Identify which cell holds the provided text, then report its [x, y] central coordinate. 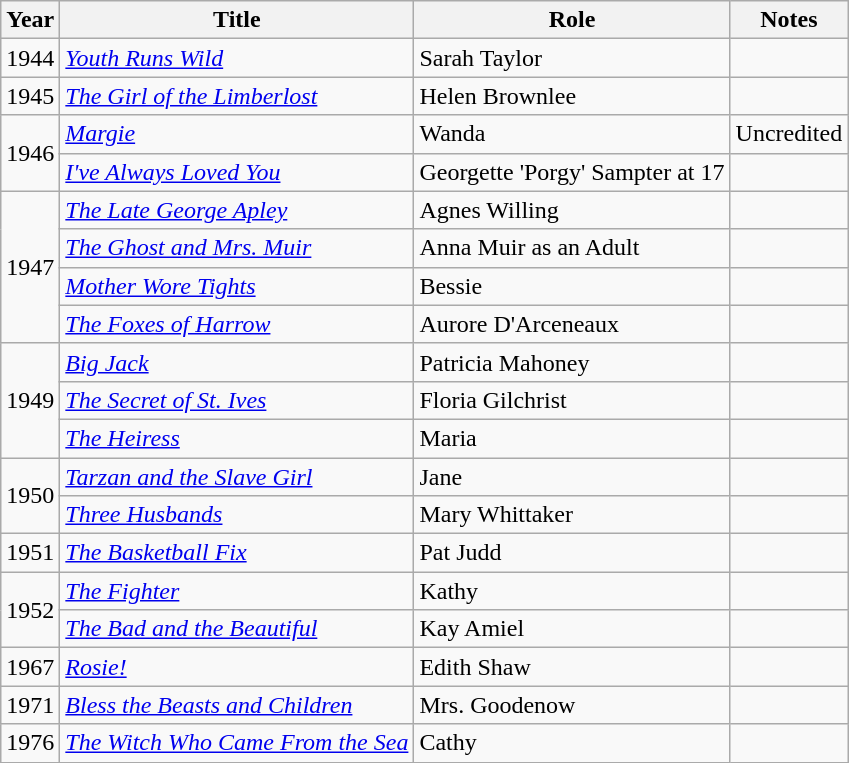
The Basketball Fix [237, 553]
Aurore D'Arceneaux [572, 324]
Jane [572, 477]
Maria [572, 438]
The Late George Apley [237, 210]
1950 [30, 496]
The Ghost and Mrs. Muir [237, 248]
The Foxes of Harrow [237, 324]
Mother Wore Tights [237, 286]
Patricia Mahoney [572, 362]
Bless the Beasts and Children [237, 705]
Edith Shaw [572, 667]
Three Husbands [237, 515]
Georgette 'Porgy' Sampter at 17 [572, 172]
Helen Brownlee [572, 96]
Kathy [572, 591]
Notes [789, 20]
Big Jack [237, 362]
Role [572, 20]
Margie [237, 134]
1971 [30, 705]
The Witch Who Came From the Sea [237, 743]
Sarah Taylor [572, 58]
1944 [30, 58]
1967 [30, 667]
1949 [30, 400]
1951 [30, 553]
Mrs. Goodenow [572, 705]
1946 [30, 153]
Wanda [572, 134]
1976 [30, 743]
Pat Judd [572, 553]
Kay Amiel [572, 629]
Youth Runs Wild [237, 58]
Mary Whittaker [572, 515]
The Heiress [237, 438]
The Girl of the Limberlost [237, 96]
1945 [30, 96]
Uncredited [789, 134]
The Secret of St. Ives [237, 400]
Bessie [572, 286]
Floria Gilchrist [572, 400]
I've Always Loved You [237, 172]
The Fighter [237, 591]
Agnes Willing [572, 210]
The Bad and the Beautiful [237, 629]
1952 [30, 610]
Title [237, 20]
Tarzan and the Slave Girl [237, 477]
Year [30, 20]
1947 [30, 267]
Cathy [572, 743]
Anna Muir as an Adult [572, 248]
Rosie! [237, 667]
